Detect which cell encompasses the target text, then output its [x, y] center coordinate. 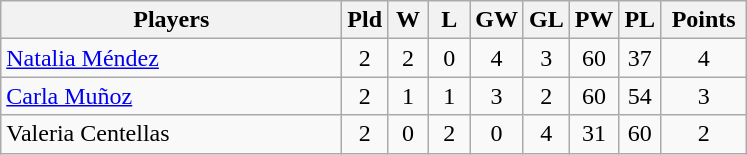
Points [704, 20]
Natalia Méndez [172, 58]
PL [640, 20]
GW [497, 20]
L [450, 20]
W [408, 20]
GL [546, 20]
PW [594, 20]
37 [640, 58]
Valeria Centellas [172, 134]
Pld [365, 20]
54 [640, 96]
Carla Muñoz [172, 96]
31 [594, 134]
Players [172, 20]
